Scan for the cell matching the given text and deliver its [X, Y] coordinate at center. 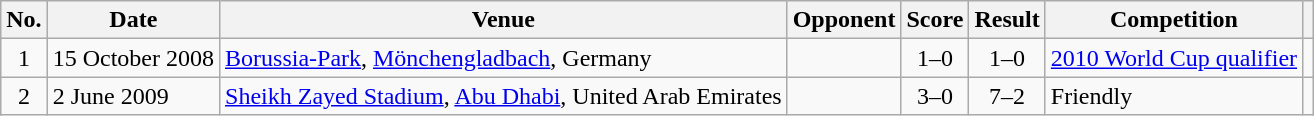
2010 World Cup qualifier [1174, 58]
2 [24, 96]
No. [24, 20]
Venue [504, 20]
Sheikh Zayed Stadium, Abu Dhabi, United Arab Emirates [504, 96]
1 [24, 58]
Result [1007, 20]
Competition [1174, 20]
Date [133, 20]
Borussia-Park, Mönchengladbach, Germany [504, 58]
Score [935, 20]
3–0 [935, 96]
2 June 2009 [133, 96]
15 October 2008 [133, 58]
Opponent [844, 20]
Friendly [1174, 96]
7–2 [1007, 96]
